Return the (X, Y) coordinate for the center point of the cell that contains the specified text.  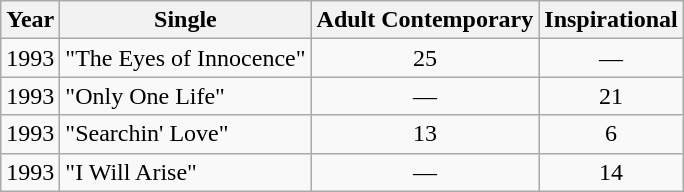
Single (186, 20)
13 (425, 134)
21 (611, 96)
25 (425, 58)
6 (611, 134)
Year (30, 20)
"Only One Life" (186, 96)
"The Eyes of Innocence" (186, 58)
"I Will Arise" (186, 172)
"Searchin' Love" (186, 134)
Inspirational (611, 20)
Adult Contemporary (425, 20)
14 (611, 172)
